Provide the [x, y] coordinate of the cell's center where the given text is located.  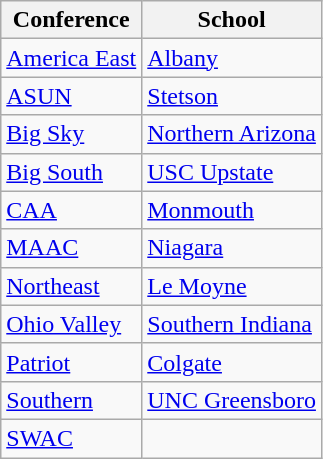
School [232, 20]
CAA [72, 210]
Conference [72, 20]
Ohio Valley [72, 324]
Southern [72, 400]
Stetson [232, 96]
Le Moyne [232, 286]
MAAC [72, 248]
USC Upstate [232, 172]
Albany [232, 58]
SWAC [72, 438]
Niagara [232, 248]
UNC Greensboro [232, 400]
Monmouth [232, 210]
Northeast [72, 286]
Northern Arizona [232, 134]
ASUN [72, 96]
Southern Indiana [232, 324]
America East [72, 58]
Big South [72, 172]
Patriot [72, 362]
Big Sky [72, 134]
Colgate [232, 362]
